Identify which cell holds the provided text, then report its [x, y] central coordinate. 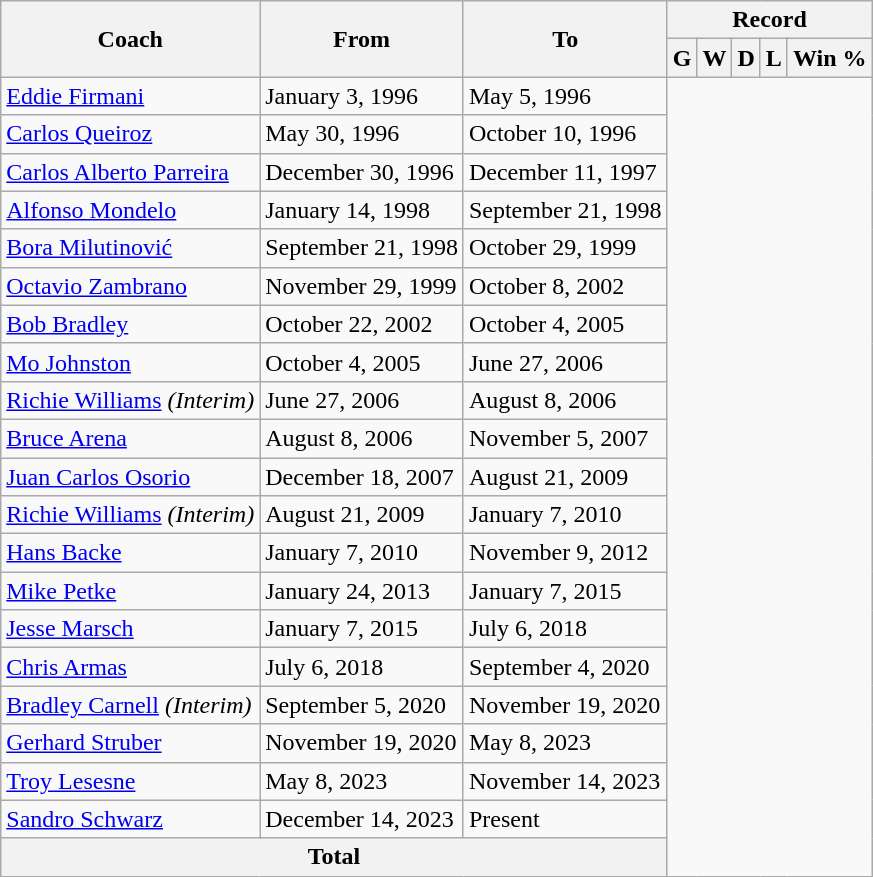
Hans Backe [130, 553]
October 8, 2002 [565, 286]
Present [565, 819]
Mo Johnston [130, 362]
L [774, 58]
Total [334, 857]
G [682, 58]
November 5, 2007 [565, 438]
D [746, 58]
December 18, 2007 [362, 477]
December 30, 1996 [362, 172]
Juan Carlos Osorio [130, 477]
Eddie Firmani [130, 96]
January 14, 1998 [362, 210]
September 4, 2020 [565, 667]
Chris Armas [130, 667]
Bradley Carnell (Interim) [130, 705]
December 14, 2023 [362, 819]
Bruce Arena [130, 438]
November 14, 2023 [565, 781]
May 5, 1996 [565, 96]
October 10, 1996 [565, 134]
October 29, 1999 [565, 248]
W [714, 58]
Win % [830, 58]
From [362, 39]
Bora Milutinović [130, 248]
Gerhard Struber [130, 743]
October 22, 2002 [362, 324]
September 5, 2020 [362, 705]
Jesse Marsch [130, 629]
Alfonso Mondelo [130, 210]
November 9, 2012 [565, 553]
To [565, 39]
January 24, 2013 [362, 591]
May 30, 1996 [362, 134]
Troy Lesesne [130, 781]
December 11, 1997 [565, 172]
Record [770, 20]
Bob Bradley [130, 324]
Octavio Zambrano [130, 286]
November 29, 1999 [362, 286]
Carlos Alberto Parreira [130, 172]
Mike Petke [130, 591]
Sandro Schwarz [130, 819]
Carlos Queiroz [130, 134]
Coach [130, 39]
January 3, 1996 [362, 96]
